Return the (x, y) coordinate for the center point of the cell that contains the specified text.  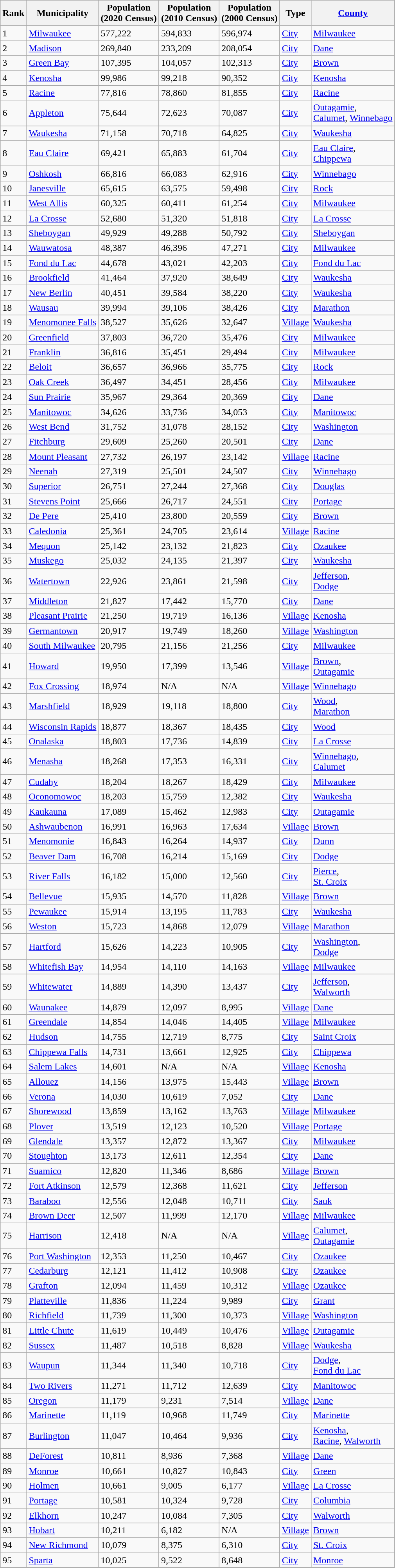
32 (13, 516)
577,222 (129, 33)
Verona (63, 1096)
Wood,Marathon (353, 706)
West Bend (63, 427)
11,783 (250, 911)
Germantown (63, 631)
12,507 (129, 1215)
11,250 (189, 1256)
13,357 (129, 1141)
24 (13, 397)
102,313 (250, 63)
Whitewater (63, 987)
29,609 (129, 441)
33,736 (189, 412)
27 (13, 441)
12,560 (250, 877)
41 (13, 666)
10,373 (250, 1316)
56 (13, 926)
17,089 (129, 812)
77,816 (129, 93)
Sauk (353, 1201)
94 (13, 1545)
21,823 (250, 546)
36,966 (189, 367)
14,879 (129, 1007)
35,967 (129, 397)
Baraboo (63, 1201)
18 (13, 308)
23,142 (250, 457)
596,974 (250, 33)
12,382 (250, 797)
75 (13, 1236)
17,442 (189, 601)
Hobart (63, 1530)
70,087 (250, 113)
Salem Lakes (63, 1067)
Washington,Dodge (353, 946)
27,319 (129, 472)
26 (13, 427)
10,464 (189, 1435)
81,855 (250, 93)
16,264 (189, 841)
24,135 (189, 561)
Wood (353, 727)
34,626 (129, 412)
Pewaukee (63, 911)
27,368 (250, 486)
23,861 (189, 581)
10,908 (250, 1271)
18,974 (129, 686)
Kenosha, Racine, Walworth (353, 1435)
8,375 (189, 1545)
50,792 (250, 233)
66,816 (129, 173)
37,803 (129, 337)
11,836 (129, 1301)
62 (13, 1037)
38,649 (250, 278)
14,601 (129, 1067)
Eau Claire (63, 153)
49,929 (129, 233)
40,451 (129, 293)
29,364 (189, 397)
12,611 (189, 1156)
17,634 (250, 826)
39 (13, 631)
70,718 (189, 133)
12,820 (129, 1171)
15,626 (129, 946)
14,405 (250, 1022)
Douglas (353, 486)
4 (13, 78)
83 (13, 1366)
Wausau (63, 308)
Saint Croix (353, 1037)
70 (13, 1156)
24,551 (250, 501)
29 (13, 472)
17,399 (189, 666)
65,883 (189, 153)
72,623 (189, 113)
73 (13, 1201)
Richfield (63, 1316)
21,250 (129, 616)
40 (13, 646)
21,256 (250, 646)
8,648 (250, 1560)
Pierce,St. Croix (353, 877)
30 (13, 486)
21,397 (250, 561)
16,843 (129, 841)
16,136 (250, 616)
6,182 (189, 1530)
7,368 (250, 1456)
7 (13, 133)
92 (13, 1516)
10,025 (129, 1560)
Little Chute (63, 1330)
Suamico (63, 1171)
10,084 (189, 1516)
47,271 (250, 248)
12,048 (189, 1201)
9,728 (250, 1500)
11,412 (189, 1271)
Grafton (63, 1286)
61,704 (250, 153)
20,501 (250, 441)
21,827 (129, 601)
59,498 (250, 188)
18,800 (250, 706)
31,752 (129, 427)
18,429 (250, 782)
Allouez (63, 1082)
10,079 (129, 1545)
10,581 (129, 1500)
Dodge (353, 856)
14,390 (189, 987)
River Falls (63, 877)
11,487 (129, 1345)
Burlington (63, 1435)
66 (13, 1096)
Greendale (63, 1022)
14,954 (129, 967)
15,723 (129, 926)
35,476 (250, 337)
16,963 (189, 826)
16,991 (129, 826)
44 (13, 727)
43,021 (189, 263)
15,443 (250, 1082)
42 (13, 686)
Type (295, 13)
9,231 (189, 1401)
10,467 (250, 1256)
68 (13, 1126)
52 (13, 856)
15 (13, 263)
104,057 (189, 63)
13,195 (189, 911)
Dodge,Fond du Lac (353, 1366)
12,097 (189, 1007)
11,828 (250, 897)
Bellevue (63, 897)
51,818 (250, 218)
19,950 (129, 666)
233,209 (189, 48)
Weston (63, 926)
Madison (63, 48)
36 (13, 581)
53 (13, 877)
26,717 (189, 501)
81 (13, 1330)
Neenah (63, 472)
Marshfield (63, 706)
Oconomowoc (63, 797)
12,639 (250, 1386)
26,197 (189, 457)
14,156 (129, 1082)
45 (13, 742)
12,123 (189, 1126)
24,705 (189, 531)
9,522 (189, 1560)
8,686 (250, 1171)
33 (13, 531)
15,770 (250, 601)
16 (13, 278)
18,803 (129, 742)
49,288 (189, 233)
Elkhorn (63, 1516)
25,666 (129, 501)
Port Washington (63, 1256)
6,177 (250, 1485)
60,411 (189, 203)
42,203 (250, 263)
14,731 (129, 1052)
Janesville (63, 188)
St. Croix (353, 1545)
52,680 (129, 218)
Grant (353, 1301)
15,462 (189, 812)
10,843 (250, 1471)
38,220 (250, 293)
11,619 (129, 1330)
11,300 (189, 1316)
Dunn (353, 841)
36,720 (189, 337)
Oshkosh (63, 173)
12,556 (129, 1201)
9,936 (250, 1435)
11,271 (129, 1386)
46 (13, 761)
39,994 (129, 308)
11,712 (189, 1386)
31,078 (189, 427)
16,708 (129, 856)
13,763 (250, 1111)
Fox Crossing (63, 686)
72 (13, 1186)
Menomonie (63, 841)
Population(2020 Census) (129, 13)
10,619 (189, 1096)
Cedarburg (63, 1271)
10,718 (250, 1366)
Stevens Point (63, 501)
20,795 (129, 646)
11 (13, 203)
11,340 (189, 1366)
10,324 (189, 1500)
21,598 (250, 581)
21 (13, 352)
13 (13, 233)
63 (13, 1052)
99,218 (189, 78)
Watertown (63, 581)
Ashwaubenon (63, 826)
32,647 (250, 322)
6,310 (250, 1545)
13,519 (129, 1126)
7,052 (250, 1096)
90 (13, 1485)
13,173 (129, 1156)
44,678 (129, 263)
25,142 (129, 546)
Chippewa Falls (63, 1052)
Whitefish Bay (63, 967)
75,644 (129, 113)
7,305 (250, 1516)
Plover (63, 1126)
Jefferson (353, 1186)
76 (13, 1256)
8,828 (250, 1345)
14,223 (189, 946)
12,121 (129, 1271)
15,169 (250, 856)
50 (13, 826)
16,331 (250, 761)
Harrison (63, 1236)
51 (13, 841)
20,917 (129, 631)
57 (13, 946)
19,118 (189, 706)
14,163 (250, 967)
7,514 (250, 1401)
12,368 (189, 1186)
10,520 (250, 1126)
65,615 (129, 188)
59 (13, 987)
46,396 (189, 248)
17,353 (189, 761)
21,156 (189, 646)
14,868 (189, 926)
27,732 (129, 457)
35,775 (250, 367)
594,833 (189, 33)
14,937 (250, 841)
47 (13, 782)
11,621 (250, 1186)
16,182 (129, 877)
De Pere (63, 516)
58 (13, 967)
Greenfield (63, 337)
18,203 (129, 797)
23,132 (189, 546)
Sparta (63, 1560)
13,859 (129, 1111)
18,877 (129, 727)
Brookfield (63, 278)
Mequon (63, 546)
12,353 (129, 1256)
35 (13, 561)
36,657 (129, 367)
49 (13, 812)
Jefferson,Walworth (353, 987)
71 (13, 1171)
8,995 (250, 1007)
38,527 (129, 322)
Glendale (63, 1141)
18,268 (129, 761)
18,204 (129, 782)
60 (13, 1007)
3 (13, 63)
11,999 (189, 1215)
48 (13, 797)
12,579 (129, 1186)
31 (13, 501)
34 (13, 546)
New Berlin (63, 293)
10,476 (250, 1330)
38,426 (250, 308)
Two Rivers (63, 1386)
Columbia (353, 1500)
8,936 (189, 1456)
62,916 (250, 173)
93 (13, 1530)
65 (13, 1082)
14,755 (129, 1037)
71,158 (129, 133)
79 (13, 1301)
Menomonee Falls (63, 322)
Jefferson,Dodge (353, 581)
89 (13, 1471)
9,989 (250, 1301)
14,030 (129, 1096)
107,395 (129, 63)
Hudson (63, 1037)
38 (13, 616)
15,935 (129, 897)
91 (13, 1500)
Walworth (353, 1516)
12,079 (250, 926)
26,751 (129, 486)
County (353, 13)
14 (13, 248)
87 (13, 1435)
77 (13, 1271)
Sussex (63, 1345)
16,214 (189, 856)
11,344 (129, 1366)
95 (13, 1560)
Stoughton (63, 1156)
29,494 (250, 352)
25 (13, 412)
12,094 (129, 1286)
11,346 (189, 1171)
25,032 (129, 561)
35,626 (189, 322)
37 (13, 601)
Cudahy (63, 782)
Population(2010 Census) (189, 13)
23 (13, 382)
10,968 (189, 1415)
39,584 (189, 293)
14,854 (129, 1022)
Muskego (63, 561)
6 (13, 113)
10,449 (189, 1330)
Appleton (63, 113)
41,464 (129, 278)
12,170 (250, 1215)
Holmen (63, 1485)
Oak Creek (63, 382)
Onalaska (63, 742)
Mount Pleasant (63, 457)
20 (13, 337)
34,451 (189, 382)
Oregon (63, 1401)
Chippewa (353, 1052)
10,247 (129, 1516)
10,211 (129, 1530)
18,367 (189, 727)
10,811 (129, 1456)
15,914 (129, 911)
West Allis (63, 203)
51,320 (189, 218)
12,872 (189, 1141)
5 (13, 93)
13,162 (189, 1111)
67 (13, 1111)
63,575 (189, 188)
13,546 (250, 666)
14,839 (250, 742)
17 (13, 293)
Winnebago,Calumet (353, 761)
18,929 (129, 706)
Brown Deer (63, 1215)
Hartford (63, 946)
Franklin (63, 352)
Eau Claire,Chippewa (353, 153)
74 (13, 1215)
9,005 (189, 1485)
78,860 (189, 93)
39,106 (189, 308)
New Richmond (63, 1545)
Sun Prairie (63, 397)
Waunakee (63, 1007)
9 (13, 173)
64 (13, 1067)
10,312 (250, 1286)
Shorewood (63, 1111)
Fitchburg (63, 441)
14,110 (189, 967)
22 (13, 367)
Municipality (63, 13)
Howard (63, 666)
18,435 (250, 727)
11,047 (129, 1435)
10,711 (250, 1201)
11,749 (250, 1415)
Green (353, 1471)
Waupun (63, 1366)
35,451 (189, 352)
Wauwatosa (63, 248)
Menasha (63, 761)
27,244 (189, 486)
78 (13, 1286)
64,825 (250, 133)
10,905 (250, 946)
82 (13, 1345)
22,926 (129, 581)
15,759 (189, 797)
60,325 (129, 203)
Caledonia (63, 531)
12,983 (250, 812)
8,775 (250, 1037)
24,507 (250, 472)
10,518 (189, 1345)
8 (13, 153)
19,719 (189, 616)
54 (13, 897)
1 (13, 33)
Calumet,Outagamie (353, 1236)
90,352 (250, 78)
208,054 (250, 48)
10 (13, 188)
Outagamie,Calumet, Winnebago (353, 113)
15,000 (189, 877)
88 (13, 1456)
43 (13, 706)
18,260 (250, 631)
Kaukauna (63, 812)
85 (13, 1401)
80 (13, 1316)
13,367 (250, 1141)
11,459 (189, 1286)
South Milwaukee (63, 646)
23,800 (189, 516)
12,354 (250, 1156)
25,410 (129, 516)
2 (13, 48)
Green Bay (63, 63)
Rank (13, 13)
34,053 (250, 412)
DeForest (63, 1456)
Middleton (63, 601)
11,739 (129, 1316)
69 (13, 1141)
55 (13, 911)
12,719 (189, 1037)
48,387 (129, 248)
269,840 (129, 48)
25,501 (189, 472)
17,736 (189, 742)
66,083 (189, 173)
18,267 (189, 782)
84 (13, 1386)
14,046 (189, 1022)
69,421 (129, 153)
36,816 (129, 352)
25,260 (189, 441)
Platteville (63, 1301)
86 (13, 1415)
10,827 (189, 1471)
20,369 (250, 397)
28 (13, 457)
23,614 (250, 531)
Population(2000 Census) (250, 13)
28,152 (250, 427)
Pleasant Prairie (63, 616)
99,986 (129, 78)
Wisconsin Rapids (63, 727)
61 (13, 1022)
61,254 (250, 203)
Fort Atkinson (63, 1186)
Brown,Outagamie (353, 666)
37,920 (189, 278)
11,179 (129, 1401)
Beaver Dam (63, 856)
13,661 (189, 1052)
11,224 (189, 1301)
20,559 (250, 516)
Superior (63, 486)
12,418 (129, 1236)
13,975 (189, 1082)
19,749 (189, 631)
14,570 (189, 897)
13,437 (250, 987)
19 (13, 322)
12,925 (250, 1052)
12 (13, 218)
36,497 (129, 382)
14,889 (129, 987)
Beloit (63, 367)
25,361 (129, 531)
28,456 (250, 382)
11,119 (129, 1415)
